Capture the cell that displays the provided text and extract its (x, y) central coordinate. 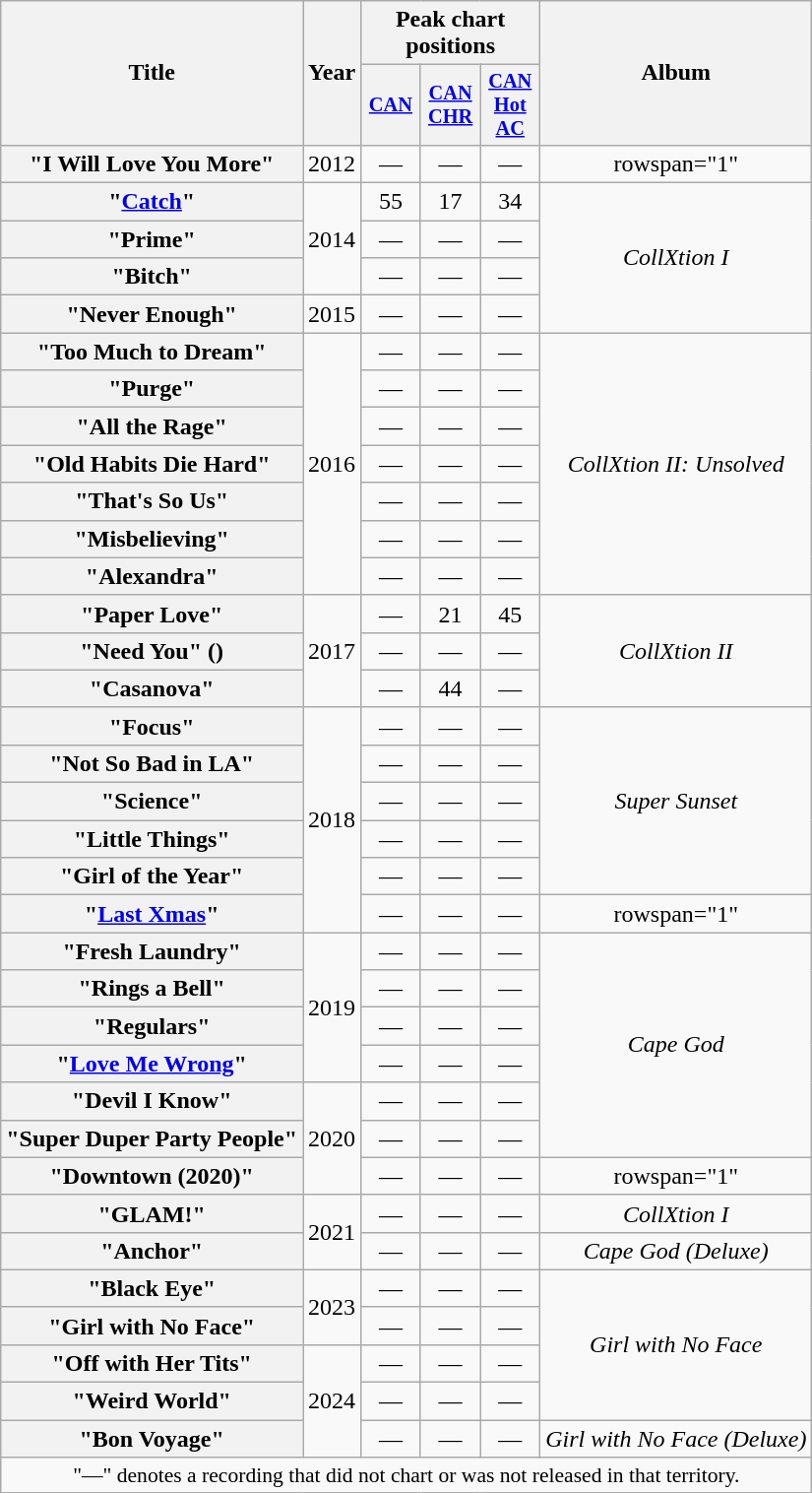
"Too Much to Dream" (152, 352)
"Devil I Know" (152, 1101)
"GLAM!" (152, 1213)
"Need You" () (152, 651)
2017 (333, 651)
2023 (333, 1307)
"Black Eye" (152, 1288)
2021 (333, 1232)
2014 (333, 239)
"Not So Bad in LA" (152, 763)
2019 (333, 1007)
"Super Duper Party People" (152, 1138)
"Old Habits Die Hard" (152, 464)
Super Sunset (676, 801)
45 (510, 614)
"Little Things" (152, 839)
Title (152, 73)
"Bitch" (152, 277)
"That's So Us" (152, 501)
"Alexandra" (152, 576)
21 (451, 614)
CANCHR (451, 105)
Album (676, 73)
"Last Xmas" (152, 914)
CollXtion II (676, 651)
Year (333, 73)
"Bon Voyage" (152, 1439)
17 (451, 202)
44 (451, 688)
CAN (392, 105)
2018 (333, 819)
55 (392, 202)
Peak chart positions (451, 33)
2012 (333, 163)
Girl with No Face (676, 1344)
"—" denotes a recording that did not chart or was not released in that territory. (406, 1475)
"Science" (152, 802)
"Fresh Laundry" (152, 951)
"Love Me Wrong" (152, 1064)
"Weird World" (152, 1401)
"Never Enough" (152, 314)
Cape God (676, 1045)
"Anchor" (152, 1251)
"Catch" (152, 202)
2016 (333, 464)
34 (510, 202)
"Prime" (152, 239)
"Focus" (152, 726)
Cape God (Deluxe) (676, 1251)
"Misbelieving" (152, 539)
"Regulars" (152, 1026)
"Downtown (2020)" (152, 1176)
"Casanova" (152, 688)
CollXtion II: Unsolved (676, 464)
CANHotAC (510, 105)
2015 (333, 314)
"Rings a Bell" (152, 989)
2024 (333, 1400)
"Off with Her Tits" (152, 1363)
"Girl of the Year" (152, 876)
Girl with No Face (Deluxe) (676, 1439)
"Girl with No Face" (152, 1326)
"Purge" (152, 389)
2020 (333, 1138)
"All the Rage" (152, 426)
"Paper Love" (152, 614)
"I Will Love You More" (152, 163)
